Find where the given text appears and provide that cell's center as (x, y) coordinate. 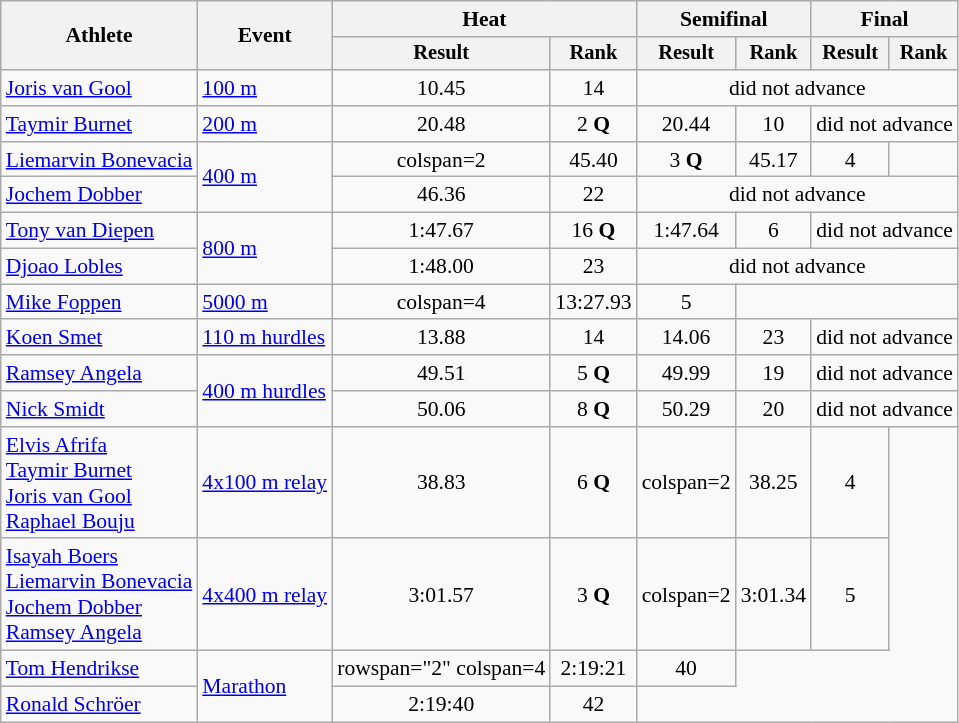
Isayah BoersLiemarvin BonevaciaJochem DobberRamsey Angela (100, 595)
2 Q (593, 124)
Final (884, 19)
2:19:21 (593, 669)
4x100 m relay (264, 483)
Jochem Dobber (100, 195)
100 m (264, 88)
Ramsey Angela (100, 373)
20.48 (441, 124)
Tony van Diepen (100, 231)
400 m (264, 178)
4x400 m relay (264, 595)
1:48.00 (441, 267)
50.06 (441, 409)
6 (774, 231)
45.40 (593, 160)
Semifinal (724, 19)
Joris van Gool (100, 88)
400 m hurdles (264, 390)
10.45 (441, 88)
13.88 (441, 338)
110 m hurdles (264, 338)
800 m (264, 248)
13:27.93 (593, 302)
Koen Smet (100, 338)
50.29 (686, 409)
8 Q (593, 409)
5000 m (264, 302)
16 Q (593, 231)
14.06 (686, 338)
46.36 (441, 195)
colspan=4 (441, 302)
Tom Hendrikse (100, 669)
40 (686, 669)
6 Q (593, 483)
Athlete (100, 36)
20 (774, 409)
10 (774, 124)
1:47.67 (441, 231)
Elvis AfrifaTaymir BurnetJoris van GoolRaphael Bouju (100, 483)
Nick Smidt (100, 409)
2:19:40 (441, 705)
Event (264, 36)
20.44 (686, 124)
200 m (264, 124)
49.99 (686, 373)
3:01.57 (441, 595)
49.51 (441, 373)
Liemarvin Bonevacia (100, 160)
19 (774, 373)
22 (593, 195)
1:47.64 (686, 231)
Taymir Burnet (100, 124)
Djoao Lobles (100, 267)
rowspan="2" colspan=4 (441, 669)
Heat (484, 19)
Ronald Schröer (100, 705)
5 Q (593, 373)
38.25 (774, 483)
3:01.34 (774, 595)
Mike Foppen (100, 302)
38.83 (441, 483)
Marathon (264, 686)
42 (593, 705)
45.17 (774, 160)
